Scan for the cell matching the given text and deliver its (x, y) coordinate at center. 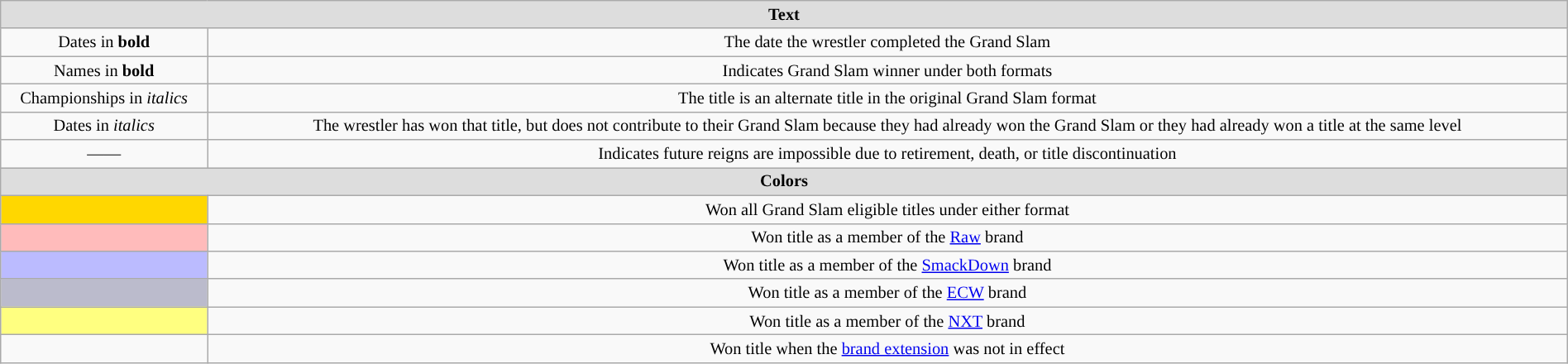
The date the wrestler completed the Grand Slam (888, 42)
Won title as a member of the SmackDown brand (888, 265)
Championships in italics (104, 98)
Won title as a member of the ECW brand (888, 293)
—— (104, 154)
Colors (784, 181)
Won all Grand Slam eligible titles under either format (888, 209)
Text (784, 14)
Won title as a member of the NXT brand (888, 321)
Dates in bold (104, 42)
Indicates Grand Slam winner under both formats (888, 70)
Names in bold (104, 70)
Won title as a member of the Raw brand (888, 237)
Won title when the brand extension was not in effect (888, 348)
Dates in italics (104, 126)
The title is an alternate title in the original Grand Slam format (888, 98)
Indicates future reigns are impossible due to retirement, death, or title discontinuation (888, 154)
